For the text-containing cell, return its midpoint in (X, Y) coordinate format. 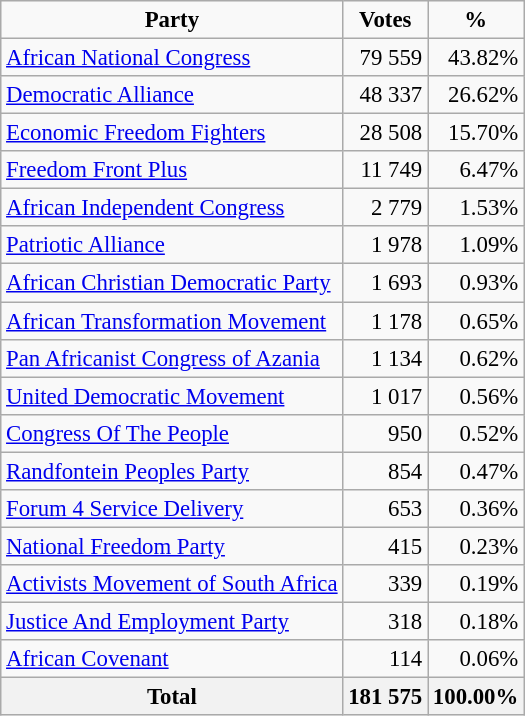
653 (386, 509)
0.19% (476, 584)
African National Congress (172, 58)
0.93% (476, 283)
0.36% (476, 509)
339 (386, 584)
1 693 (386, 283)
Justice And Employment Party (172, 621)
Votes (386, 20)
43.82% (476, 58)
% (476, 20)
2 779 (386, 208)
Democratic Alliance (172, 95)
Forum 4 Service Delivery (172, 509)
Randfontein Peoples Party (172, 471)
Patriotic Alliance (172, 245)
United Democratic Movement (172, 396)
0.18% (476, 621)
National Freedom Party (172, 546)
11 749 (386, 170)
181 575 (386, 697)
Total (172, 697)
0.56% (476, 396)
0.47% (476, 471)
950 (386, 433)
1 134 (386, 358)
1 178 (386, 321)
26.62% (476, 95)
1 978 (386, 245)
Congress Of The People (172, 433)
Freedom Front Plus (172, 170)
African Independent Congress (172, 208)
Activists Movement of South Africa (172, 584)
0.62% (476, 358)
African Christian Democratic Party (172, 283)
79 559 (386, 58)
114 (386, 659)
Pan Africanist Congress of Azania (172, 358)
854 (386, 471)
Economic Freedom Fighters (172, 133)
100.00% (476, 697)
1.09% (476, 245)
48 337 (386, 95)
15.70% (476, 133)
1.53% (476, 208)
1 017 (386, 396)
African Transformation Movement (172, 321)
0.65% (476, 321)
28 508 (386, 133)
415 (386, 546)
Party (172, 20)
0.52% (476, 433)
0.23% (476, 546)
318 (386, 621)
0.06% (476, 659)
6.47% (476, 170)
African Covenant (172, 659)
